Extract the [x, y] coordinate from the center of the cell holding the provided text.  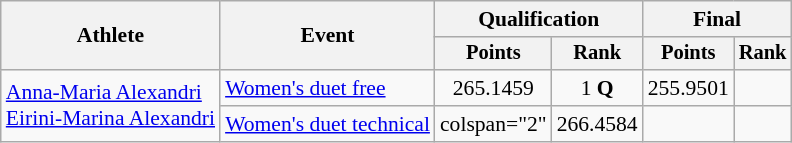
Anna-Maria AlexandriEirini-Marina Alexandri [110, 106]
Athlete [110, 36]
Women's duet free [328, 88]
266.4584 [598, 124]
Women's duet technical [328, 124]
1 Q [598, 88]
colspan="2" [494, 124]
Final [718, 19]
Qualification [539, 19]
Event [328, 36]
255.9501 [688, 88]
265.1459 [494, 88]
